Pinpoint the cell where the given text exists, returning its [x, y] midpoint coordinate. 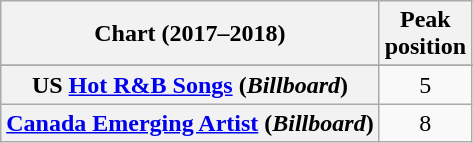
Canada Emerging Artist (Billboard) [190, 123]
Chart (2017–2018) [190, 34]
Peakposition [425, 34]
5 [425, 85]
8 [425, 123]
US Hot R&B Songs (Billboard) [190, 85]
